Provide the [X, Y] coordinate of the cell's center where the given text is located.  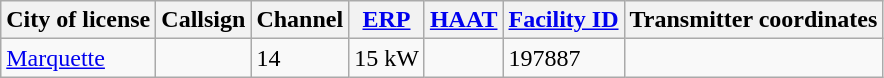
Facility ID [564, 20]
197887 [564, 58]
Callsign [204, 20]
Channel [300, 20]
15 kW [387, 58]
14 [300, 58]
Marquette [78, 58]
Transmitter coordinates [754, 20]
ERP [387, 20]
City of license [78, 20]
HAAT [464, 20]
